Scan for the cell matching the given text and deliver its (X, Y) coordinate at center. 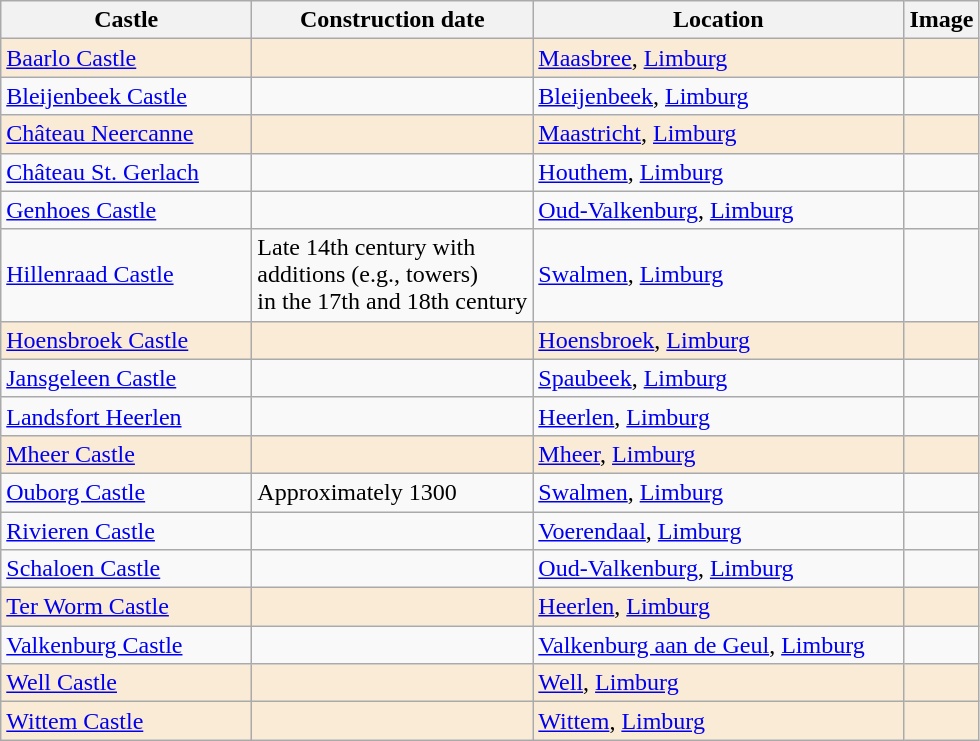
Valkenburg aan de Geul, Limburg (718, 645)
Maastricht, Limburg (718, 134)
Castle (126, 20)
Château Neercanne (126, 134)
Bleijenbeek Castle (126, 96)
Spaubeek, Limburg (718, 378)
Wittem, Limburg (718, 721)
Construction date (392, 20)
Image (942, 20)
Hoensbroek, Limburg (718, 340)
Valkenburg Castle (126, 645)
Jansgeleen Castle (126, 378)
Well, Limburg (718, 683)
Approximately 1300 (392, 492)
Genhoes Castle (126, 210)
Voerendaal, Limburg (718, 531)
Landsfort Heerlen (126, 416)
Château St. Gerlach (126, 172)
Mheer, Limburg (718, 454)
Wittem Castle (126, 721)
Rivieren Castle (126, 531)
Well Castle (126, 683)
Ter Worm Castle (126, 607)
Late 14th century withadditions (e.g., towers)in the 17th and 18th century (392, 275)
Hillenraad Castle (126, 275)
Bleijenbeek, Limburg (718, 96)
Maasbree, Limburg (718, 58)
Ouborg Castle (126, 492)
Baarlo Castle (126, 58)
Schaloen Castle (126, 569)
Mheer Castle (126, 454)
Location (718, 20)
Hoensbroek Castle (126, 340)
Houthem, Limburg (718, 172)
